Determine the [X, Y] coordinate at the center of the cell enclosing the given text.  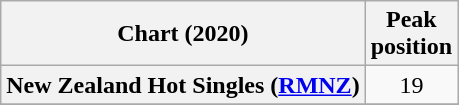
New Zealand Hot Singles (RMNZ) [183, 85]
19 [411, 85]
Chart (2020) [183, 34]
Peakposition [411, 34]
